Scan for the cell matching the given text and deliver its (X, Y) coordinate at center. 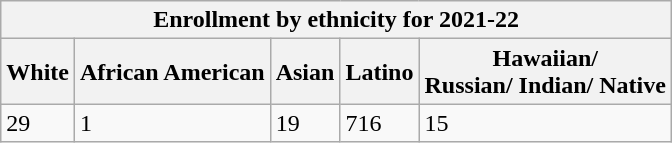
15 (545, 123)
African American (172, 72)
Latino (380, 72)
Hawaiian/Russian/ Indian/ Native (545, 72)
1 (172, 123)
White (38, 72)
Asian (305, 72)
Enrollment by ethnicity for 2021-22 (336, 20)
716 (380, 123)
19 (305, 123)
29 (38, 123)
